Output the [X, Y] coordinate of the center of the cell containing the given text.  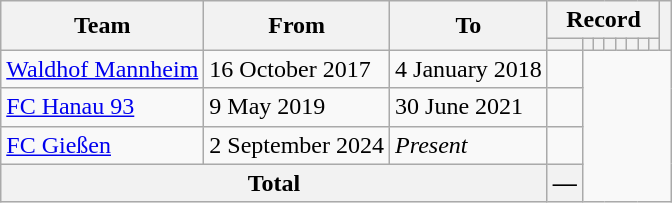
— [564, 183]
FC Hanau 93 [102, 107]
Waldhof Mannheim [102, 69]
30 June 2021 [469, 107]
From [297, 26]
Team [102, 26]
Total [274, 183]
2 September 2024 [297, 145]
Present [469, 145]
To [469, 26]
9 May 2019 [297, 107]
16 October 2017 [297, 69]
FC Gießen [102, 145]
Record [603, 20]
4 January 2018 [469, 69]
